Search for the cell housing the specified text and yield its (x, y) center coordinate. 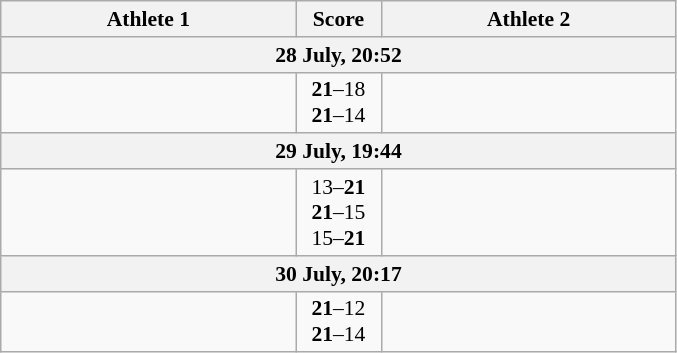
Athlete 1 (148, 19)
29 July, 19:44 (338, 152)
13–2121–1515–21 (338, 212)
Score (338, 19)
21–1821–14 (338, 102)
28 July, 20:52 (338, 55)
30 July, 20:17 (338, 274)
21–1221–14 (338, 322)
Athlete 2 (528, 19)
